Scan for the cell matching the given text and deliver its [x, y] coordinate at center. 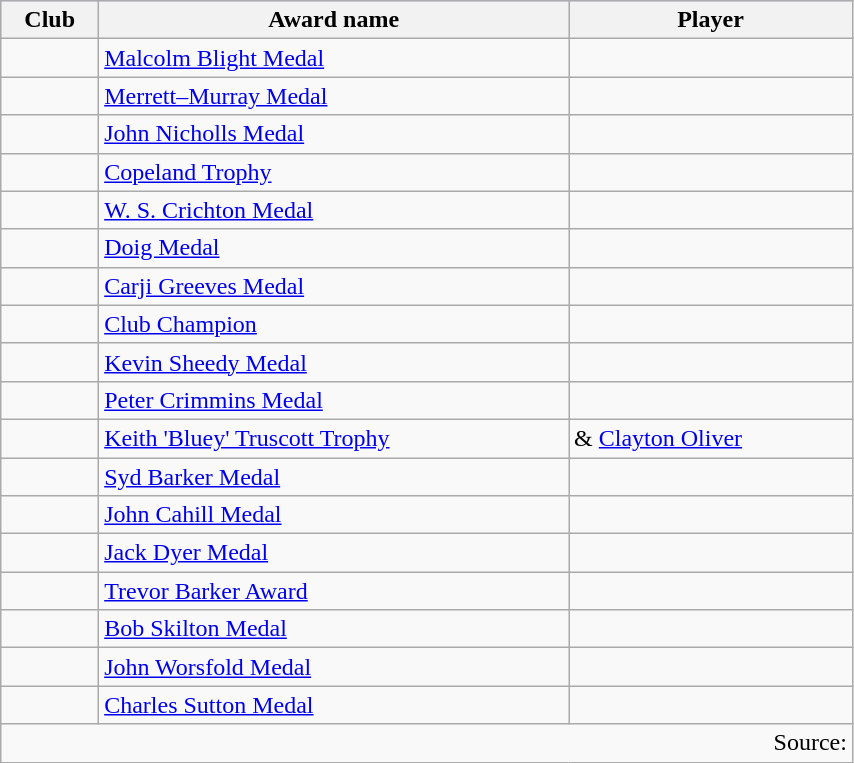
Award name [334, 20]
Carji Greeves Medal [334, 286]
Doig Medal [334, 248]
Malcolm Blight Medal [334, 58]
Keith 'Bluey' Truscott Trophy [334, 438]
Copeland Trophy [334, 172]
Club [50, 20]
Syd Barker Medal [334, 477]
John Worsfold Medal [334, 667]
John Cahill Medal [334, 515]
Player [711, 20]
Charles Sutton Medal [334, 705]
Bob Skilton Medal [334, 629]
Kevin Sheedy Medal [334, 362]
Source: [427, 743]
Merrett–Murray Medal [334, 96]
John Nicholls Medal [334, 134]
Trevor Barker Award [334, 591]
Club Champion [334, 324]
Jack Dyer Medal [334, 553]
& Clayton Oliver [711, 438]
W. S. Crichton Medal [334, 210]
Peter Crimmins Medal [334, 400]
